Pinpoint the cell where the given text exists, returning its [x, y] midpoint coordinate. 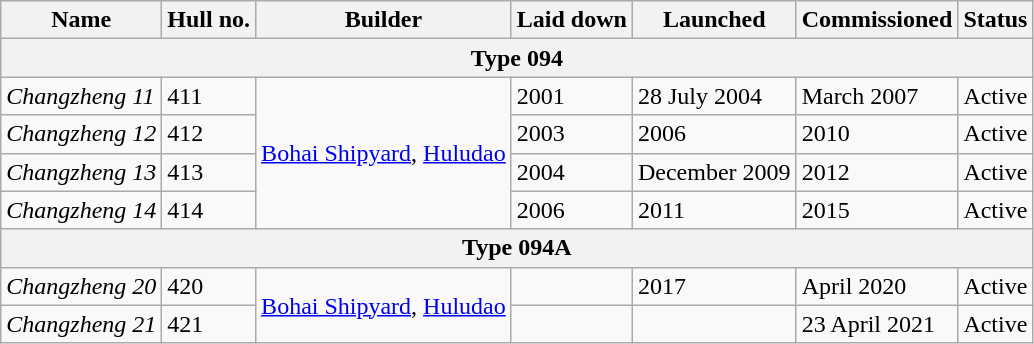
December 2009 [714, 172]
Type 094 [517, 58]
2012 [877, 172]
2015 [877, 210]
Changzheng 11 [82, 96]
Status [996, 20]
23 April 2021 [877, 324]
2011 [714, 210]
411 [209, 96]
Hull no. [209, 20]
2004 [572, 172]
Launched [714, 20]
Changzheng 20 [82, 286]
2017 [714, 286]
April 2020 [877, 286]
March 2007 [877, 96]
Type 094A [517, 248]
Changzheng 12 [82, 134]
2010 [877, 134]
413 [209, 172]
2001 [572, 96]
Name [82, 20]
Changzheng 21 [82, 324]
414 [209, 210]
412 [209, 134]
Changzheng 13 [82, 172]
421 [209, 324]
Changzheng 14 [82, 210]
Builder [384, 20]
28 July 2004 [714, 96]
Laid down [572, 20]
2003 [572, 134]
420 [209, 286]
Commissioned [877, 20]
